Scan for the cell matching the given text and deliver its (x, y) coordinate at center. 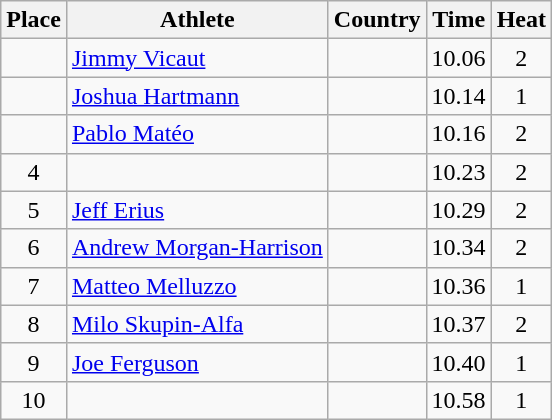
10.36 (458, 286)
Milo Skupin-Alfa (197, 324)
Matteo Melluzzo (197, 286)
10.37 (458, 324)
Joshua Hartmann (197, 96)
Pablo Matéo (197, 134)
10.34 (458, 248)
8 (34, 324)
10 (34, 400)
Jimmy Vicaut (197, 58)
10.14 (458, 96)
9 (34, 362)
Country (377, 20)
7 (34, 286)
6 (34, 248)
4 (34, 172)
10.16 (458, 134)
10.58 (458, 400)
Heat (521, 20)
10.06 (458, 58)
Place (34, 20)
Jeff Erius (197, 210)
10.23 (458, 172)
10.40 (458, 362)
Andrew Morgan-Harrison (197, 248)
Time (458, 20)
5 (34, 210)
Athlete (197, 20)
10.29 (458, 210)
Joe Ferguson (197, 362)
